Identify which cell holds the provided text, then report its [X, Y] central coordinate. 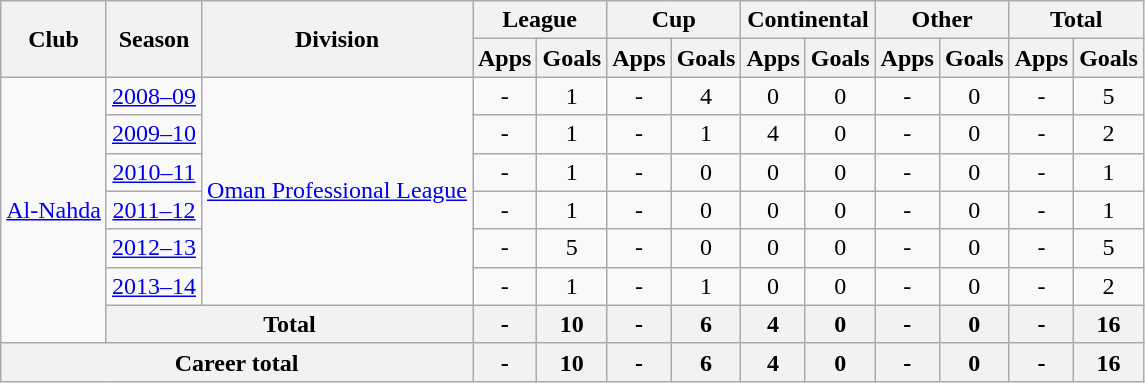
Career total [237, 362]
2011–12 [154, 210]
2009–10 [154, 134]
Oman Professional League [338, 191]
Division [338, 39]
League [539, 20]
2012–13 [154, 248]
Club [54, 39]
2010–11 [154, 172]
Cup [674, 20]
2008–09 [154, 96]
2013–14 [154, 286]
Al-Nahda [54, 210]
Continental [808, 20]
Season [154, 39]
Other [942, 20]
